Scan for the cell matching the given text and deliver its [x, y] coordinate at center. 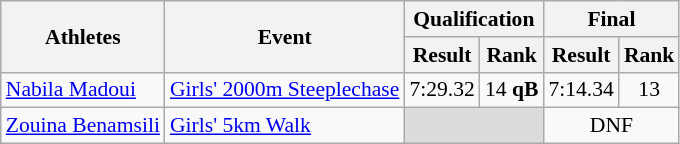
14 qB [512, 90]
Athletes [83, 36]
Nabila Madoui [83, 90]
Girls' 2000m Steeplechase [284, 90]
DNF [611, 126]
7:29.32 [442, 90]
Zouina Benamsili [83, 126]
Girls' 5km Walk [284, 126]
Event [284, 36]
Final [611, 19]
13 [650, 90]
7:14.34 [580, 90]
Qualification [474, 19]
